Determine the [X, Y] coordinate at the center of the cell enclosing the given text.  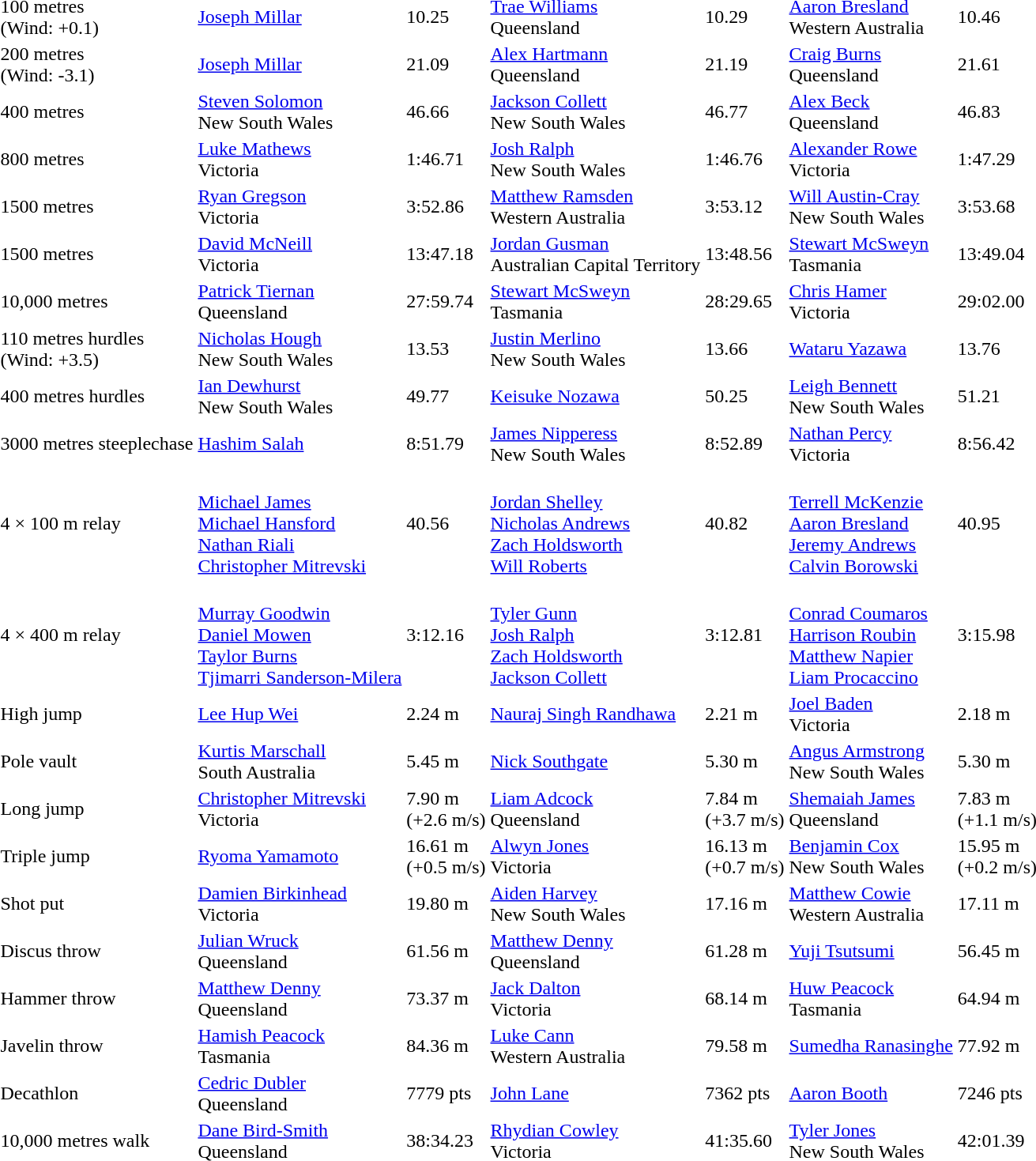
1:46.76 [744, 160]
Jordan ShelleyNicholas AndrewsZach HoldsworthWill Roberts [596, 523]
61.28 m [744, 952]
13:47.18 [446, 254]
Nicholas HoughNew South Wales [300, 349]
8:52.89 [744, 444]
46.66 [446, 112]
Joel BadenVictoria [871, 714]
7362 pts [744, 1094]
27:59.74 [446, 302]
Craig BurnsQueensland [871, 65]
Nauraj Singh Randhawa [596, 714]
13:48.56 [744, 254]
Lee Hup Wei [300, 714]
40.82 [744, 523]
Yuji Tsutsumi [871, 952]
13.53 [446, 349]
Aiden HarveyNew South Wales [596, 904]
Josh RalphNew South Wales [596, 160]
Alwyn JonesVictoria [596, 857]
Alexander RoweVictoria [871, 160]
19.80 m [446, 904]
Hashim Salah [300, 444]
Ryan GregsonVictoria [300, 207]
1:46.71 [446, 160]
Matthew CowieWestern Australia [871, 904]
Ryoma Yamamoto [300, 857]
Julian WruckQueensland [300, 952]
Hamish PeacockTasmania [300, 1046]
Damien BirkinheadVictoria [300, 904]
3:12.81 [744, 635]
Will Austin-CrayNew South Wales [871, 207]
Christopher MitrevskiVictoria [300, 809]
68.14 m [744, 999]
7.84 m (+3.7 m/s) [744, 809]
Leigh BennettNew South Wales [871, 397]
28:29.65 [744, 302]
21.19 [744, 65]
Cedric DublerQueensland [300, 1094]
Aaron Booth [871, 1094]
Chris HamerVictoria [871, 302]
Patrick TiernanQueensland [300, 302]
Sumedha Ranasinghe [871, 1046]
61.56 m [446, 952]
40.56 [446, 523]
Luke CannWestern Australia [596, 1046]
Conrad CoumarosHarrison RoubinMatthew NapierLiam Procaccino [871, 635]
84.36 m [446, 1046]
21.09 [446, 65]
Alex HartmannQueensland [596, 65]
Wataru Yazawa [871, 349]
16.61 m (+0.5 m/s) [446, 857]
50.25 [744, 397]
Kurtis MarschallSouth Australia [300, 762]
46.77 [744, 112]
8:51.79 [446, 444]
17.16 m [744, 904]
Ian DewhurstNew South Wales [300, 397]
Jack DaltonVictoria [596, 999]
Murray GoodwinDaniel MowenTaylor BurnsTjimarri Sanderson-Milera [300, 635]
5.30 m [744, 762]
Nathan PercyVictoria [871, 444]
Liam AdcockQueensland [596, 809]
Nick Southgate [596, 762]
2.24 m [446, 714]
Jordan GusmanAustralian Capital Territory [596, 254]
16.13 m (+0.7 m/s) [744, 857]
13.66 [744, 349]
Justin MerlinoNew South Wales [596, 349]
79.58 m [744, 1046]
Jackson CollettNew South Wales [596, 112]
7.90 m (+2.6 m/s) [446, 809]
Huw PeacockTasmania [871, 999]
3:12.16 [446, 635]
Joseph Millar [300, 65]
Tyler GunnJosh RalphZach HoldsworthJackson Collett [596, 635]
Angus ArmstrongNew South Wales [871, 762]
73.37 m [446, 999]
Shemaiah JamesQueensland [871, 809]
Alex BeckQueensland [871, 112]
Michael JamesMichael HansfordNathan RialiChristopher Mitrevski [300, 523]
John Lane [596, 1094]
Keisuke Nozawa [596, 397]
Benjamin CoxNew South Wales [871, 857]
2.21 m [744, 714]
Terrell McKenzieAaron BreslandJeremy AndrewsCalvin Borowski [871, 523]
Steven SolomonNew South Wales [300, 112]
David McNeillVictoria [300, 254]
5.45 m [446, 762]
Luke MathewsVictoria [300, 160]
7779 pts [446, 1094]
3:53.12 [744, 207]
Matthew RamsdenWestern Australia [596, 207]
49.77 [446, 397]
3:52.86 [446, 207]
James NipperessNew South Wales [596, 444]
